Return (X, Y) of the center of cell containing provided text 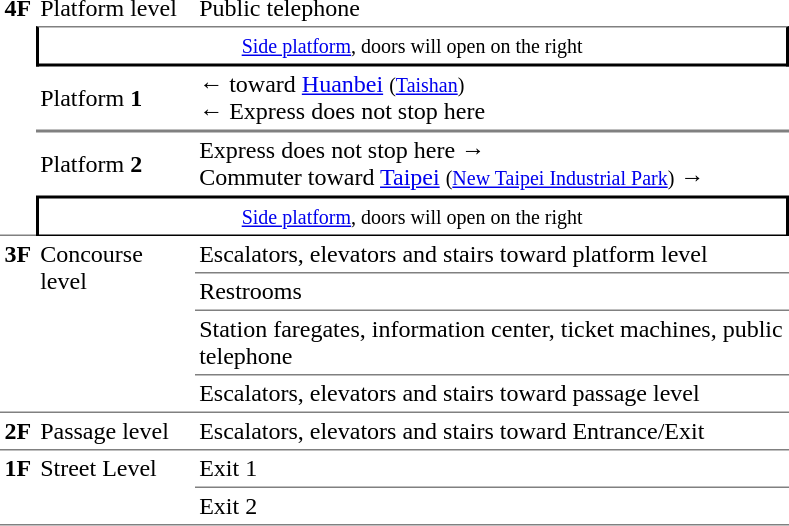
Platform 1 (116, 98)
Exit 1 (492, 469)
Express does not stop here → Commuter toward Taipei (New Taipei Industrial Park) → (492, 163)
Street Level (116, 488)
Restrooms (492, 293)
2F (18, 432)
Concourse level (116, 324)
← toward Huanbei (Taishan)← Express does not stop here (492, 98)
Station faregates, information center, ticket machines, public telephone (492, 343)
Platform 2 (116, 163)
Escalators, elevators and stairs toward passage level (492, 395)
3F (18, 324)
Passage level (116, 432)
Escalators, elevators and stairs toward Entrance/Exit (492, 432)
Exit 2 (492, 507)
1F (18, 488)
Escalators, elevators and stairs toward platform level (492, 255)
